Detect which cell encompasses the target text, then output its [X, Y] center coordinate. 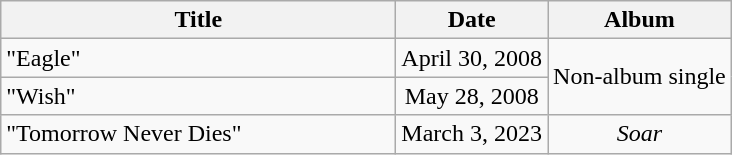
"Wish" [198, 96]
March 3, 2023 [472, 134]
April 30, 2008 [472, 58]
Non-album single [640, 77]
May 28, 2008 [472, 96]
Date [472, 20]
Soar [640, 134]
"Tomorrow Never Dies" [198, 134]
Album [640, 20]
Title [198, 20]
"Eagle" [198, 58]
